Scan for the cell matching the given text and deliver its (X, Y) coordinate at center. 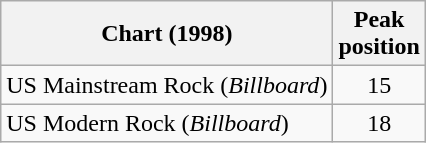
US Mainstream Rock (Billboard) (167, 85)
15 (379, 85)
US Modern Rock (Billboard) (167, 123)
18 (379, 123)
Chart (1998) (167, 34)
Peakposition (379, 34)
